Provide the [x, y] coordinate of the cell's center where the given text is located.  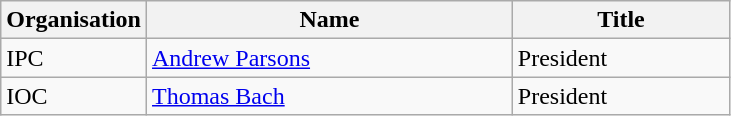
Thomas Bach [330, 96]
Name [330, 20]
Organisation [74, 20]
Andrew Parsons [330, 58]
Title [620, 20]
IPC [74, 58]
IOC [74, 96]
